Extract the [x, y] coordinate from the center of the cell holding the provided text.  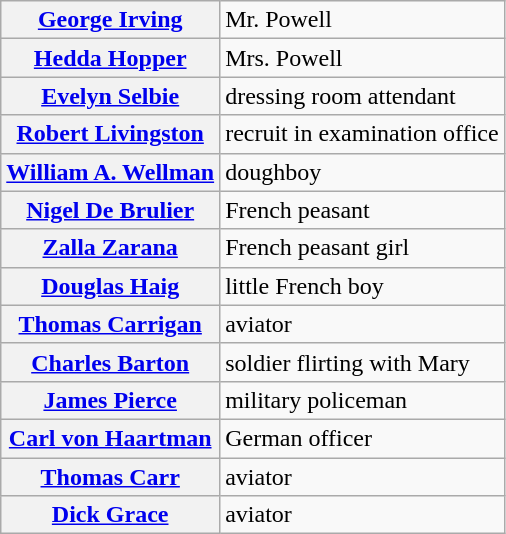
Robert Livingston [110, 134]
Evelyn Selbie [110, 96]
German officer [362, 438]
Douglas Haig [110, 286]
Hedda Hopper [110, 58]
Nigel De Brulier [110, 210]
William A. Wellman [110, 172]
military policeman [362, 400]
Zalla Zarana [110, 248]
Charles Barton [110, 362]
Mr. Powell [362, 20]
Carl von Haartman [110, 438]
Thomas Carr [110, 477]
Dick Grace [110, 515]
dressing room attendant [362, 96]
Thomas Carrigan [110, 324]
James Pierce [110, 400]
recruit in examination office [362, 134]
doughboy [362, 172]
soldier flirting with Mary [362, 362]
George Irving [110, 20]
French peasant [362, 210]
Mrs. Powell [362, 58]
French peasant girl [362, 248]
little French boy [362, 286]
